Detect which cell encompasses the target text, then output its (x, y) center coordinate. 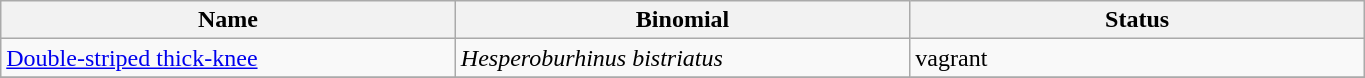
Double-striped thick-knee (228, 58)
Binomial (682, 20)
Name (228, 20)
Status (1138, 20)
vagrant (1138, 58)
Hesperoburhinus bistriatus (682, 58)
